Output the (x, y) coordinate of the center of the cell containing the given text.  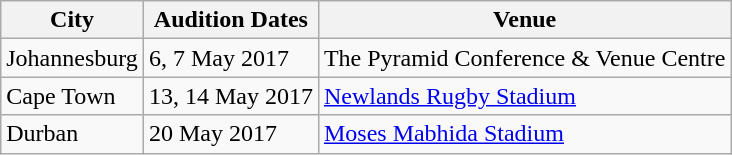
6, 7 May 2017 (230, 58)
Newlands Rugby Stadium (524, 96)
13, 14 May 2017 (230, 96)
Moses Mabhida Stadium (524, 134)
20 May 2017 (230, 134)
The Pyramid Conference & Venue Centre (524, 58)
Durban (72, 134)
Audition Dates (230, 20)
Johannesburg (72, 58)
City (72, 20)
Venue (524, 20)
Cape Town (72, 96)
